Detect which cell encompasses the target text, then output its [x, y] center coordinate. 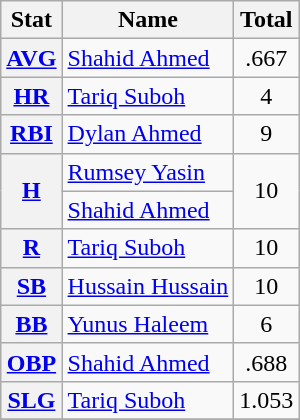
SLG [32, 400]
SB [32, 286]
9 [266, 134]
R [32, 248]
Stat [32, 20]
Name [148, 20]
Rumsey Yasin [148, 172]
AVG [32, 58]
HR [32, 96]
6 [266, 324]
Yunus Haleem [148, 324]
H [32, 191]
Hussain Hussain [148, 286]
OBP [32, 362]
4 [266, 96]
Dylan Ahmed [148, 134]
BB [32, 324]
Total [266, 20]
1.053 [266, 400]
.688 [266, 362]
RBI [32, 134]
.667 [266, 58]
